Return the (x, y) coordinate for the center point of the cell that contains the specified text.  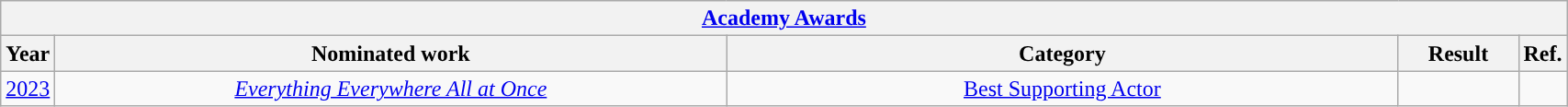
2023 (28, 89)
Best Supporting Actor (1062, 89)
Ref. (1543, 53)
Academy Awards (784, 18)
Nominated work (391, 53)
Category (1062, 53)
Year (28, 53)
Everything Everywhere All at Once (391, 89)
Result (1459, 53)
